Provide the (X, Y) coordinate of the cell's center where the given text is located.  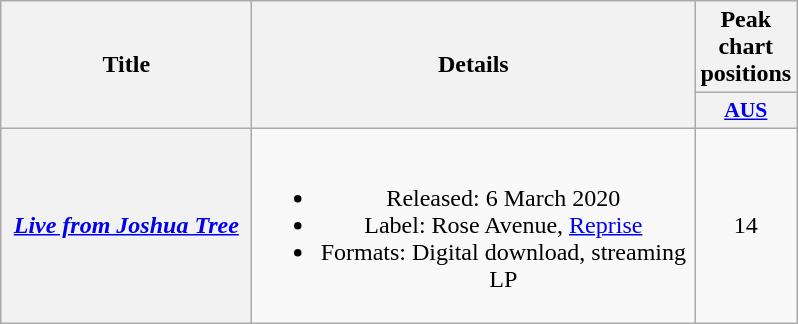
Title (126, 65)
Released: 6 March 2020Label: Rose Avenue, RepriseFormats: Digital download, streaming LP (474, 225)
14 (746, 225)
AUS (746, 111)
Live from Joshua Tree (126, 225)
Peak chart positions (746, 47)
Details (474, 65)
